Return (X, Y) of the center of cell containing provided text 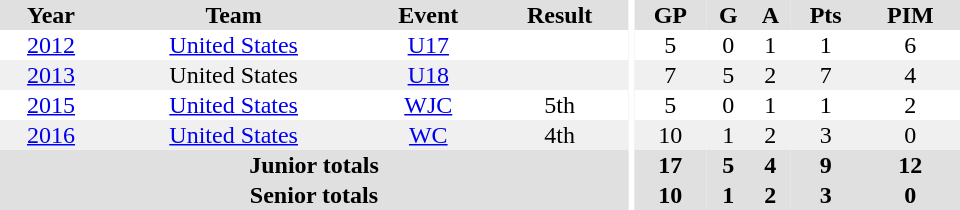
GP (670, 15)
Senior totals (314, 195)
Pts (826, 15)
WC (428, 135)
Junior totals (314, 165)
U17 (428, 45)
2016 (51, 135)
Team (234, 15)
4th (560, 135)
Result (560, 15)
2013 (51, 75)
9 (826, 165)
17 (670, 165)
Year (51, 15)
WJC (428, 105)
5th (560, 105)
G (728, 15)
2015 (51, 105)
12 (910, 165)
PIM (910, 15)
2012 (51, 45)
Event (428, 15)
A (770, 15)
U18 (428, 75)
6 (910, 45)
